Provide the (X, Y) coordinate of the cell's center where the given text is located.  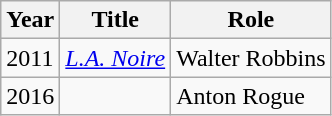
Role (251, 20)
Title (116, 20)
2016 (30, 96)
Walter Robbins (251, 58)
Anton Rogue (251, 96)
L.A. Noire (116, 58)
Year (30, 20)
2011 (30, 58)
